Capture the cell that displays the provided text and extract its (X, Y) central coordinate. 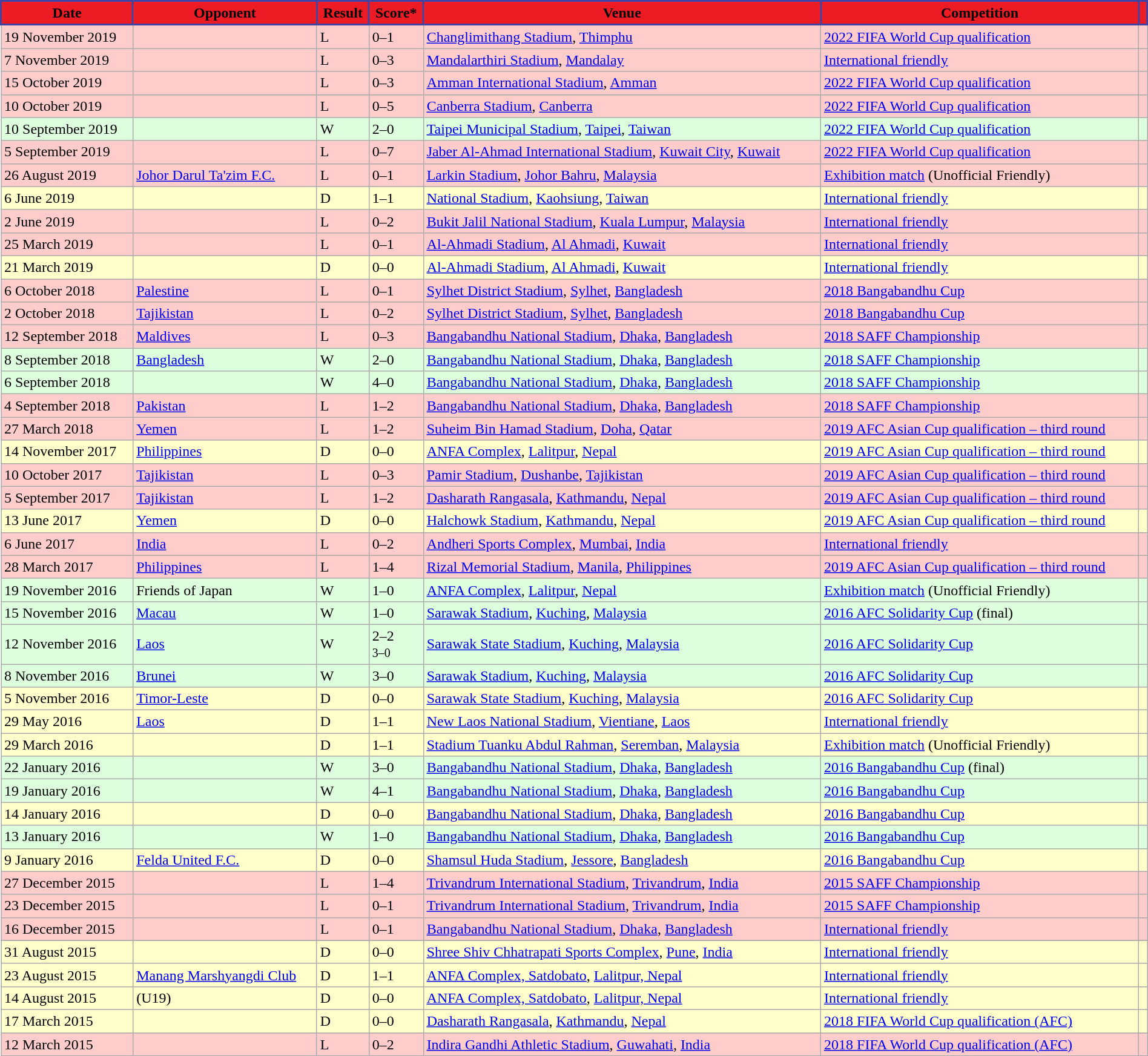
2 October 2018 (67, 314)
5 November 2016 (67, 699)
0–5 (396, 106)
Amman International Stadium, Amman (622, 83)
10 October 2017 (67, 475)
Pakistan (225, 406)
28 March 2017 (67, 567)
India (225, 544)
4 September 2018 (67, 406)
2016 AFC Solidarity Cup (final) (980, 613)
4–0 (396, 383)
Halchowk Stadium, Kathmandu, Nepal (622, 521)
12 September 2018 (67, 337)
19 January 2016 (67, 791)
2–2 3–0 (396, 644)
Pamir Stadium, Dushanbe, Tajikistan (622, 475)
Indira Gandhi Athletic Stadium, Guwahati, India (622, 1044)
6 June 2019 (67, 198)
New Laos National Stadium, Vientiane, Laos (622, 722)
15 November 2016 (67, 613)
Larkin Stadium, Johor Bahru, Malaysia (622, 175)
Changlimithang Stadium, Thimphu (622, 36)
21 March 2019 (67, 267)
Jaber Al-Ahmad International Stadium, Kuwait City, Kuwait (622, 152)
0–7 (396, 152)
Bukit Jalil National Stadium, Kuala Lumpur, Malaysia (622, 221)
7 November 2019 (67, 60)
Competition (980, 13)
Timor-Leste (225, 699)
Andheri Sports Complex, Mumbai, India (622, 544)
Maldives (225, 337)
National Stadium, Kaohsiung, Taiwan (622, 198)
Mandalarthiri Stadium, Mandalay (622, 60)
13 January 2016 (67, 837)
27 December 2015 (67, 883)
10 September 2019 (67, 129)
26 August 2019 (67, 175)
6 September 2018 (67, 383)
5 September 2017 (67, 498)
Brunei (225, 675)
8 September 2018 (67, 360)
9 January 2016 (67, 860)
6 June 2017 (67, 544)
15 October 2019 (67, 83)
Macau (225, 613)
Felda United F.C. (225, 860)
Result (343, 13)
13 June 2017 (67, 521)
14 November 2017 (67, 452)
10 October 2019 (67, 106)
17 March 2015 (67, 1021)
Shree Shiv Chhatrapati Sports Complex, Pune, India (622, 952)
14 August 2015 (67, 998)
Johor Darul Ta'zim F.C. (225, 175)
8 November 2016 (67, 675)
Taipei Municipal Stadium, Taipei, Taiwan (622, 129)
Friends of Japan (225, 590)
Shamsul Huda Stadium, Jessore, Bangladesh (622, 860)
Suheim Bin Hamad Stadium, Doha, Qatar (622, 429)
2 June 2019 (67, 221)
Manang Marshyangdi Club (225, 975)
5 September 2019 (67, 152)
31 August 2015 (67, 952)
Venue (622, 13)
2016 Bangabandhu Cup (final) (980, 768)
12 March 2015 (67, 1044)
19 November 2019 (67, 36)
4–1 (396, 791)
23 December 2015 (67, 906)
Score* (396, 13)
14 January 2016 (67, 814)
19 November 2016 (67, 590)
Stadium Tuanku Abdul Rahman, Seremban, Malaysia (622, 745)
Date (67, 13)
(U19) (225, 998)
Bangladesh (225, 360)
12 November 2016 (67, 644)
16 December 2015 (67, 929)
27 March 2018 (67, 429)
25 March 2019 (67, 244)
Opponent (225, 13)
6 October 2018 (67, 290)
29 March 2016 (67, 745)
Rizal Memorial Stadium, Manila, Philippines (622, 567)
Palestine (225, 290)
29 May 2016 (67, 722)
Canberra Stadium, Canberra (622, 106)
22 January 2016 (67, 768)
23 August 2015 (67, 975)
